Scan for the cell matching the given text and deliver its (x, y) coordinate at center. 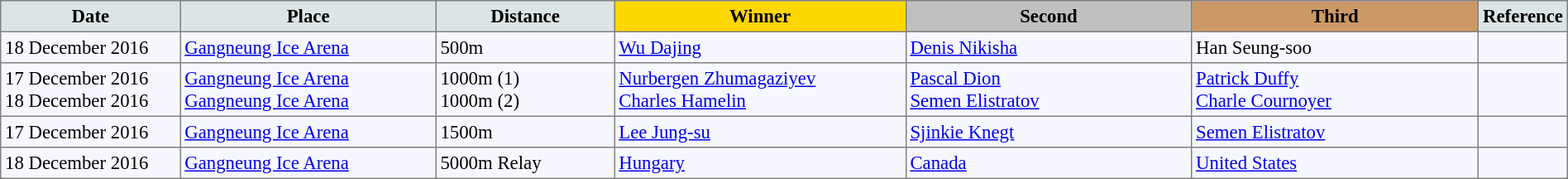
17 December 201618 December 2016 (91, 89)
Sjinkie Knegt (1049, 132)
Gangneung Ice ArenaGangneung Ice Arena (308, 89)
United States (1335, 163)
500m (525, 47)
Place (308, 17)
Winner (760, 17)
Wu Dajing (760, 47)
1000m (1)1000m (2) (525, 89)
Reference (1523, 17)
Patrick Duffy Charle Cournoyer (1335, 89)
5000m Relay (525, 163)
Han Seung-soo (1335, 47)
Second (1049, 17)
Date (91, 17)
Semen Elistratov (1335, 132)
Hungary (760, 163)
Nurbergen Zhumagaziyev Charles Hamelin (760, 89)
1500m (525, 132)
Denis Nikisha (1049, 47)
Distance (525, 17)
Lee Jung-su (760, 132)
Pascal Dion Semen Elistratov (1049, 89)
17 December 2016 (91, 132)
Third (1335, 17)
Canada (1049, 163)
